Output the (X, Y) coordinate of the center of the cell containing the given text.  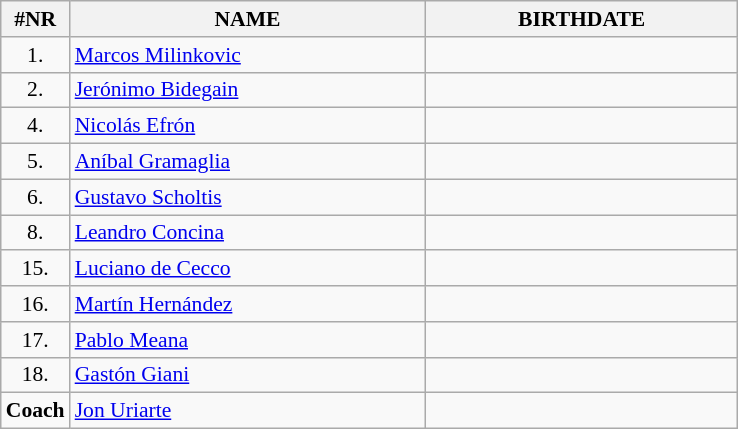
Gustavo Scholtis (248, 197)
6. (36, 197)
#NR (36, 19)
Jerónimo Bidegain (248, 90)
Martín Hernández (248, 304)
17. (36, 340)
1. (36, 55)
Coach (36, 411)
5. (36, 162)
2. (36, 90)
Gastón Giani (248, 375)
Aníbal Gramaglia (248, 162)
Pablo Meana (248, 340)
BIRTHDATE (582, 19)
Nicolás Efrón (248, 126)
8. (36, 233)
Luciano de Cecco (248, 269)
15. (36, 269)
16. (36, 304)
Marcos Milinkovic (248, 55)
NAME (248, 19)
18. (36, 375)
Leandro Concina (248, 233)
Jon Uriarte (248, 411)
4. (36, 126)
